Pinpoint the cell where the given text exists, returning its [X, Y] midpoint coordinate. 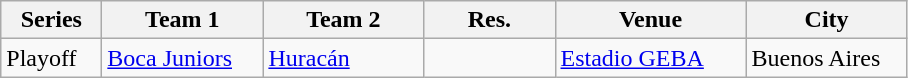
Team 1 [182, 20]
City [826, 20]
Playoff [52, 58]
Buenos Aires [826, 58]
Team 2 [344, 20]
Series [52, 20]
Boca Juniors [182, 58]
Venue [650, 20]
Huracán [344, 58]
Estadio GEBA [650, 58]
Res. [490, 20]
